Identify which cell holds the provided text, then report its (X, Y) central coordinate. 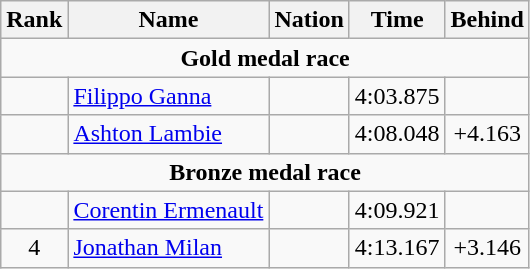
4:09.921 (397, 210)
Bronze medal race (266, 172)
4:08.048 (397, 134)
Rank (34, 20)
+4.163 (487, 134)
4:03.875 (397, 96)
Filippo Ganna (168, 96)
Ashton Lambie (168, 134)
Name (168, 20)
Gold medal race (266, 58)
Behind (487, 20)
+3.146 (487, 248)
Corentin Ermenault (168, 210)
4 (34, 248)
4:13.167 (397, 248)
Nation (309, 20)
Time (397, 20)
Jonathan Milan (168, 248)
